Capture the cell that displays the provided text and extract its [x, y] central coordinate. 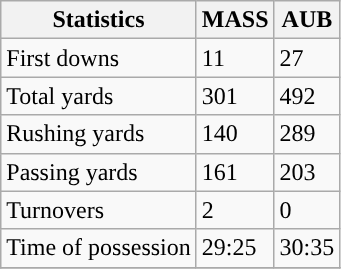
First downs [99, 58]
161 [235, 172]
0 [307, 210]
2 [235, 210]
AUB [307, 20]
203 [307, 172]
30:35 [307, 248]
289 [307, 134]
29:25 [235, 248]
Time of possession [99, 248]
Total yards [99, 96]
Statistics [99, 20]
27 [307, 58]
140 [235, 134]
MASS [235, 20]
492 [307, 96]
11 [235, 58]
301 [235, 96]
Rushing yards [99, 134]
Turnovers [99, 210]
Passing yards [99, 172]
